Return the (X, Y) coordinate for the center point of the cell that contains the specified text.  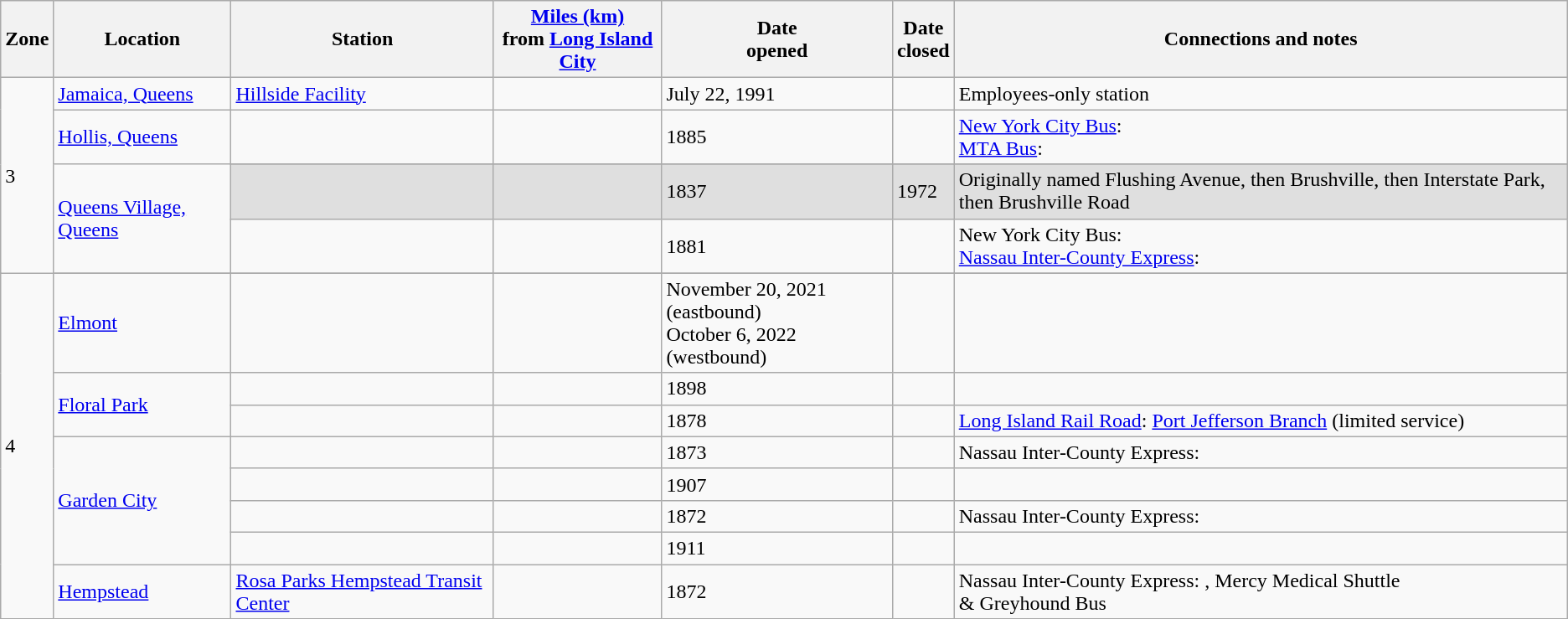
1878 (777, 420)
Originally named Flushing Avenue, then Brushville, then Interstate Park, then Brushville Road (1261, 191)
Floral Park (142, 405)
Dateopened (777, 39)
New York City Bus: Nassau Inter-County Express: (1261, 246)
November 20, 2021 (eastbound)October 6, 2022 (westbound) (777, 323)
Miles (km)from Long Island City (578, 39)
New York City Bus: MTA Bus: (1261, 137)
Long Island Rail Road: Port Jefferson Branch (limited service) (1261, 420)
Connections and notes (1261, 39)
Location (142, 39)
Rosa Parks Hempstead Transit Center (362, 591)
1873 (777, 452)
1885 (777, 137)
1907 (777, 484)
Nassau Inter-County Express: , Mercy Medical Shuttle & Greyhound Bus (1261, 591)
Zone (27, 39)
Jamaica, Queens (142, 94)
4 (27, 446)
1898 (777, 389)
Queens Village, Queens (142, 219)
1911 (777, 548)
Station (362, 39)
Hollis, Queens (142, 137)
July 22, 1991 (777, 94)
Dateclosed (923, 39)
Hillside Facility (362, 94)
Garden City (142, 500)
1881 (777, 246)
Hempstead (142, 591)
Employees-only station (1261, 94)
3 (27, 176)
1837 (777, 191)
1972 (923, 191)
Elmont (142, 323)
